Pinpoint the cell where the given text exists, returning its (x, y) midpoint coordinate. 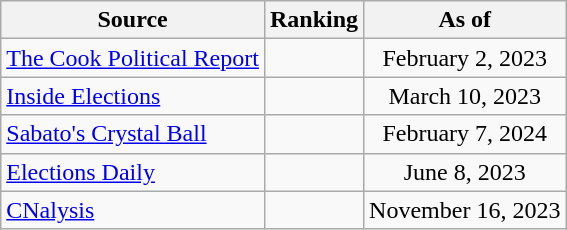
Elections Daily (133, 172)
The Cook Political Report (133, 58)
Source (133, 20)
As of (465, 20)
Sabato's Crystal Ball (133, 134)
June 8, 2023 (465, 172)
March 10, 2023 (465, 96)
February 2, 2023 (465, 58)
November 16, 2023 (465, 210)
CNalysis (133, 210)
Inside Elections (133, 96)
February 7, 2024 (465, 134)
Ranking (314, 20)
